Determine the (X, Y) coordinate at the center of the cell enclosing the given text.  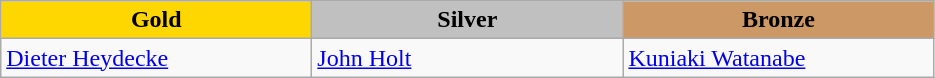
Silver (468, 20)
Kuniaki Watanabe (778, 58)
John Holt (468, 58)
Bronze (778, 20)
Gold (156, 20)
Dieter Heydecke (156, 58)
